Pinpoint the cell where the given text exists, returning its (x, y) midpoint coordinate. 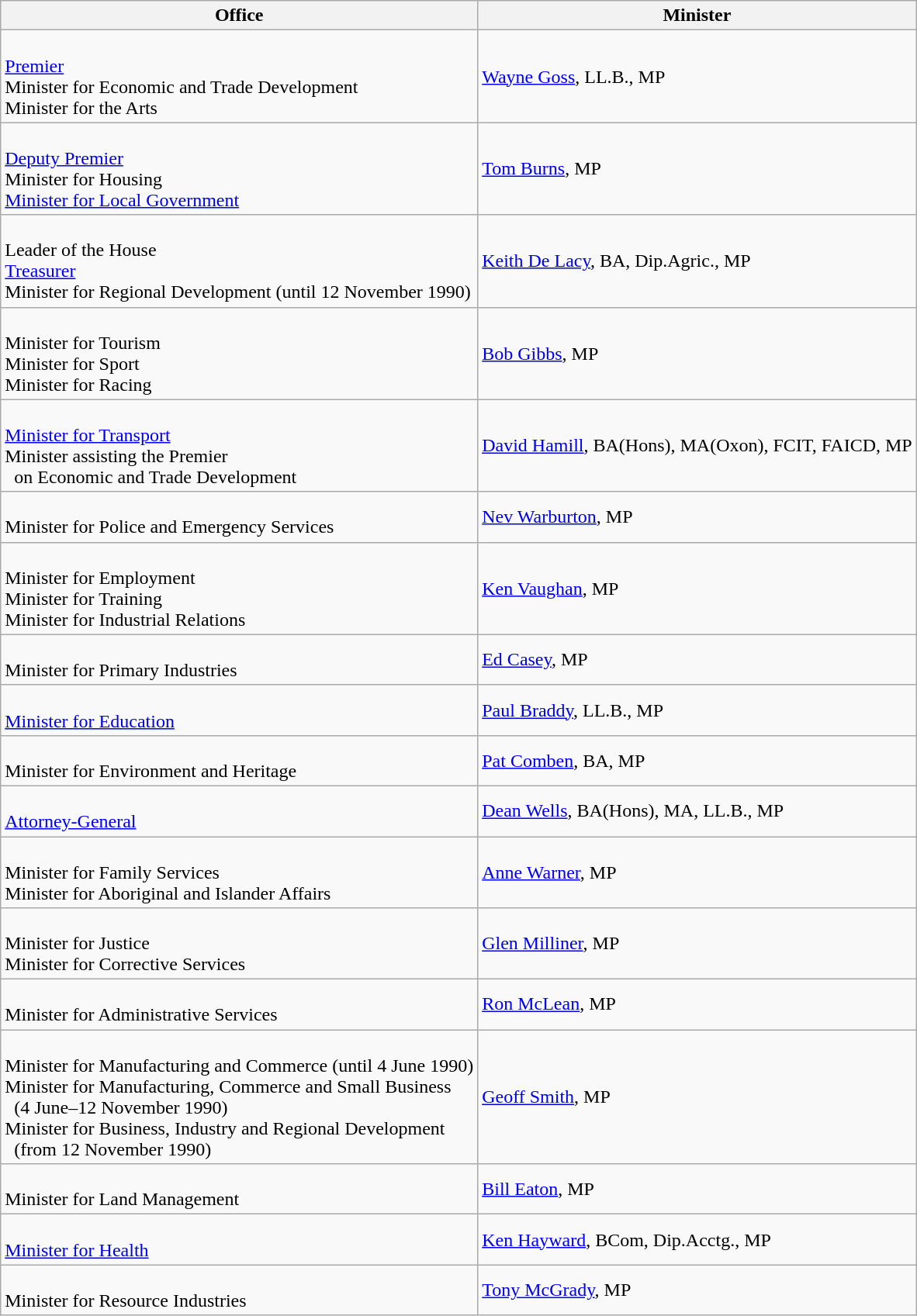
Minister for Resource Industries (239, 1290)
Minister for Tourism Minister for Sport Minister for Racing (239, 354)
Deputy Premier Minister for Housing Minister for Local Government (239, 169)
David Hamill, BA(Hons), MA(Oxon), FCIT, FAICD, MP (697, 445)
Minister for Education (239, 710)
Minister for Land Management (239, 1190)
Minister (697, 16)
Leader of the House Treasurer Minister for Regional Development (until 12 November 1990) (239, 261)
Tony McGrady, MP (697, 1290)
Pat Comben, BA, MP (697, 760)
Anne Warner, MP (697, 872)
Bob Gibbs, MP (697, 354)
Paul Braddy, LL.B., MP (697, 710)
Ron McLean, MP (697, 1005)
Minister for Family Services Minister for Aboriginal and Islander Affairs (239, 872)
Minister for Environment and Heritage (239, 760)
Premier Minister for Economic and Trade Development Minister for the Arts (239, 76)
Minister for Primary Industries (239, 659)
Ed Casey, MP (697, 659)
Minister for Employment Minister for Training Minister for Industrial Relations (239, 588)
Bill Eaton, MP (697, 1190)
Minister for Health (239, 1239)
Ken Vaughan, MP (697, 588)
Minister for Justice Minister for Corrective Services (239, 944)
Wayne Goss, LL.B., MP (697, 76)
Nev Warburton, MP (697, 516)
Attorney-General (239, 811)
Tom Burns, MP (697, 169)
Geoff Smith, MP (697, 1097)
Ken Hayward, BCom, Dip.Acctg., MP (697, 1239)
Office (239, 16)
Glen Milliner, MP (697, 944)
Minister for Transport Minister assisting the Premier on Economic and Trade Development (239, 445)
Minister for Police and Emergency Services (239, 516)
Dean Wells, BA(Hons), MA, LL.B., MP (697, 811)
Minister for Administrative Services (239, 1005)
Keith De Lacy, BA, Dip.Agric., MP (697, 261)
